Scan for the cell matching the given text and deliver its [x, y] coordinate at center. 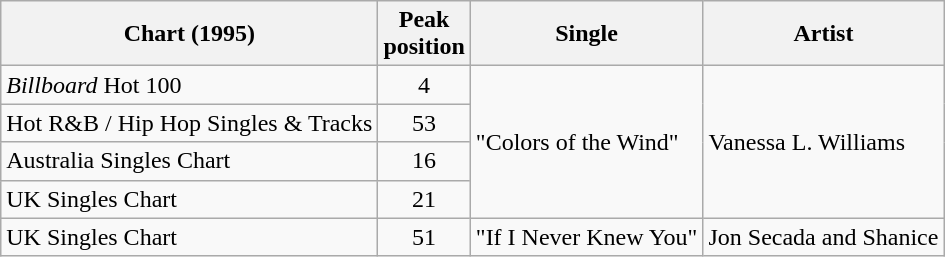
Jon Secada and Shanice [824, 237]
Australia Singles Chart [190, 161]
16 [424, 161]
"Colors of the Wind" [586, 142]
Chart (1995) [190, 34]
4 [424, 85]
Single [586, 34]
Artist [824, 34]
"If I Never Knew You" [586, 237]
51 [424, 237]
Billboard Hot 100 [190, 85]
53 [424, 123]
Hot R&B / Hip Hop Singles & Tracks [190, 123]
Vanessa L. Williams [824, 142]
21 [424, 199]
Peak position [424, 34]
